Extract the (x, y) coordinate from the center of the cell holding the provided text.  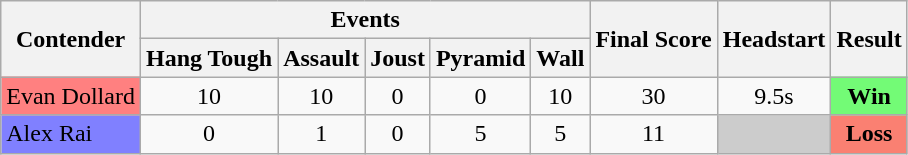
11 (654, 134)
Headstart (774, 39)
30 (654, 96)
Alex Rai (71, 134)
9.5s (774, 96)
Hang Tough (208, 58)
Evan Dollard (71, 96)
Win (869, 96)
Wall (560, 58)
Final Score (654, 39)
1 (322, 134)
Joust (398, 58)
Loss (869, 134)
Pyramid (480, 58)
Result (869, 39)
Contender (71, 39)
Events (364, 20)
Assault (322, 58)
